Scan for the cell matching the given text and deliver its [x, y] coordinate at center. 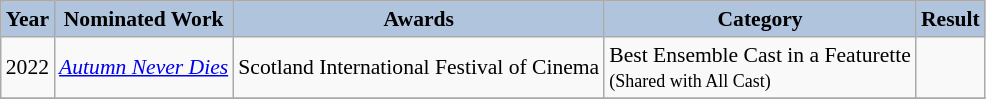
Awards [418, 19]
Result [950, 19]
Best Ensemble Cast in a Featurette(Shared with All Cast) [760, 68]
Year [28, 19]
Scotland International Festival of Cinema [418, 68]
2022 [28, 68]
Category [760, 19]
Autumn Never Dies [144, 68]
Nominated Work [144, 19]
